Extract the [x, y] coordinate from the center of the cell holding the provided text.  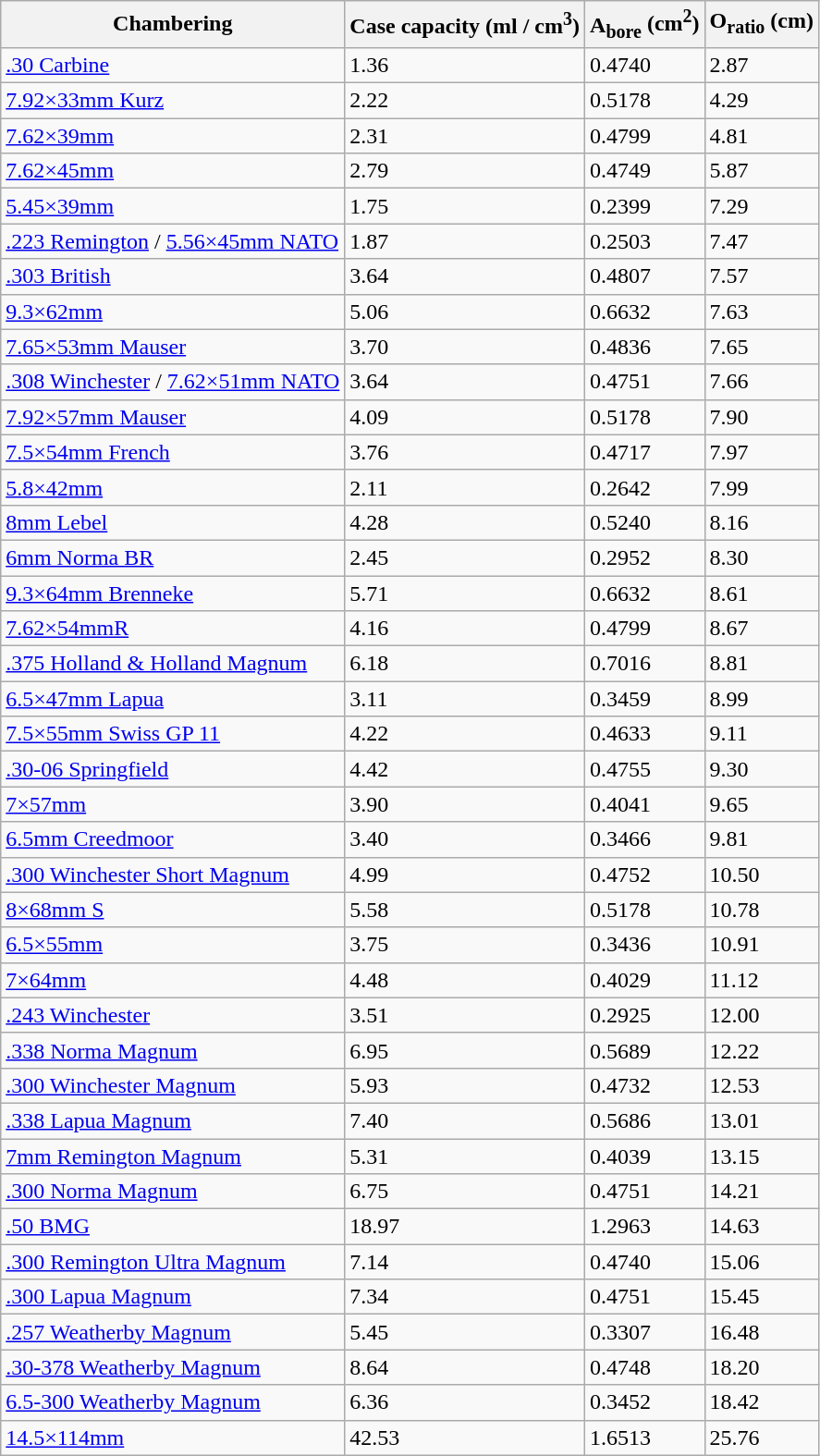
15.06 [762, 1262]
14.21 [762, 1192]
0.4041 [645, 804]
13.15 [762, 1156]
5.93 [465, 1085]
0.4836 [645, 347]
0.4717 [645, 452]
7.62×54mmR [173, 629]
.300 Remington Ultra Magnum [173, 1262]
12.00 [762, 1015]
0.4633 [645, 734]
0.3436 [645, 945]
4.81 [762, 136]
0.2399 [645, 206]
7.63 [762, 312]
0.3307 [645, 1332]
6.18 [465, 664]
8×68mm S [173, 910]
2.45 [465, 557]
0.4807 [645, 276]
6mm Norma BR [173, 557]
6.75 [465, 1192]
6.5mm Creedmoor [173, 839]
5.31 [465, 1156]
2.79 [465, 171]
8.67 [762, 629]
0.4732 [645, 1085]
Case capacity (ml / cm3) [465, 24]
.30-06 Springfield [173, 769]
0.2503 [645, 241]
0.2925 [645, 1015]
2.87 [762, 66]
12.53 [762, 1085]
7.62×39mm [173, 136]
5.71 [465, 593]
8.99 [762, 699]
0.4752 [645, 875]
0.7016 [645, 664]
Abore (cm2) [645, 24]
Chambering [173, 24]
.308 Winchester / 7.62×51mm NATO [173, 382]
3.11 [465, 699]
.303 British [173, 276]
0.4755 [645, 769]
5.8×42mm [173, 487]
6.5×55mm [173, 945]
5.87 [762, 171]
7.66 [762, 382]
3.70 [465, 347]
42.53 [465, 1438]
7.57 [762, 276]
7.47 [762, 241]
7×57mm [173, 804]
0.5240 [645, 522]
9.3×64mm Brenneke [173, 593]
0.2642 [645, 487]
.300 Norma Magnum [173, 1192]
8.16 [762, 522]
1.2963 [645, 1227]
4.22 [465, 734]
7.92×33mm Kurz [173, 101]
6.36 [465, 1402]
4.42 [465, 769]
7.5×55mm Swiss GP 11 [173, 734]
10.50 [762, 875]
16.48 [762, 1332]
.30-378 Weatherby Magnum [173, 1367]
0.5686 [645, 1120]
0.4748 [645, 1367]
7mm Remington Magnum [173, 1156]
7.65×53mm Mauser [173, 347]
10.78 [762, 910]
7.99 [762, 487]
11.12 [762, 980]
8mm Lebel [173, 522]
.257 Weatherby Magnum [173, 1332]
.300 Lapua Magnum [173, 1297]
9.81 [762, 839]
3.75 [465, 945]
15.45 [762, 1297]
7.65 [762, 347]
4.28 [465, 522]
5.45×39mm [173, 206]
.338 Lapua Magnum [173, 1120]
5.58 [465, 910]
2.31 [465, 136]
6.95 [465, 1050]
18.97 [465, 1227]
18.42 [762, 1402]
4.48 [465, 980]
Oratio (cm) [762, 24]
8.61 [762, 593]
0.4039 [645, 1156]
.338 Norma Magnum [173, 1050]
4.29 [762, 101]
8.30 [762, 557]
7.14 [465, 1262]
9.3×62mm [173, 312]
14.63 [762, 1227]
10.91 [762, 945]
.243 Winchester [173, 1015]
9.65 [762, 804]
2.11 [465, 487]
0.2952 [645, 557]
2.22 [465, 101]
25.76 [762, 1438]
7.34 [465, 1297]
12.22 [762, 1050]
9.30 [762, 769]
7×64mm [173, 980]
3.90 [465, 804]
18.20 [762, 1367]
7.97 [762, 452]
13.01 [762, 1120]
1.36 [465, 66]
5.45 [465, 1332]
3.40 [465, 839]
7.92×57mm Mauser [173, 417]
.223 Remington / 5.56×45mm NATO [173, 241]
9.11 [762, 734]
7.40 [465, 1120]
.375 Holland & Holland Magnum [173, 664]
8.64 [465, 1367]
7.90 [762, 417]
0.3452 [645, 1402]
3.76 [465, 452]
0.3466 [645, 839]
0.4029 [645, 980]
0.5689 [645, 1050]
0.3459 [645, 699]
3.51 [465, 1015]
7.62×45mm [173, 171]
4.99 [465, 875]
4.16 [465, 629]
.300 Winchester Short Magnum [173, 875]
6.5×47mm Lapua [173, 699]
14.5×114mm [173, 1438]
6.5-300 Weatherby Magnum [173, 1402]
0.4749 [645, 171]
.50 BMG [173, 1227]
5.06 [465, 312]
.300 Winchester Magnum [173, 1085]
4.09 [465, 417]
1.6513 [645, 1438]
1.87 [465, 241]
8.81 [762, 664]
.30 Carbine [173, 66]
1.75 [465, 206]
7.29 [762, 206]
7.5×54mm French [173, 452]
